Return the (X, Y) coordinate for the center point of the cell that contains the specified text.  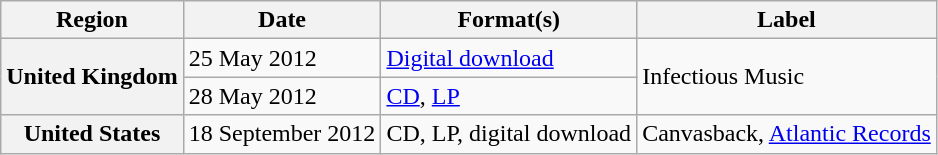
Region (92, 20)
Canvasback, Atlantic Records (787, 134)
28 May 2012 (282, 96)
CD, LP (509, 96)
CD, LP, digital download (509, 134)
Infectious Music (787, 77)
Label (787, 20)
25 May 2012 (282, 58)
United States (92, 134)
Date (282, 20)
18 September 2012 (282, 134)
Format(s) (509, 20)
United Kingdom (92, 77)
Digital download (509, 58)
